Determine the [X, Y] coordinate at the center of the cell enclosing the given text.  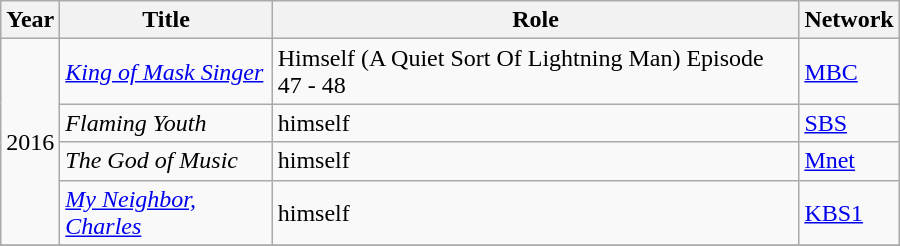
King of Mask Singer [166, 72]
Mnet [849, 161]
KBS1 [849, 212]
SBS [849, 123]
Network [849, 20]
2016 [30, 142]
Title [166, 20]
My Neighbor, Charles [166, 212]
Flaming Youth [166, 123]
Role [536, 20]
Himself (A Quiet Sort Of Lightning Man) Episode 47 - 48 [536, 72]
MBC [849, 72]
Year [30, 20]
The God of Music [166, 161]
